Pinpoint the cell where the given text exists, returning its (x, y) midpoint coordinate. 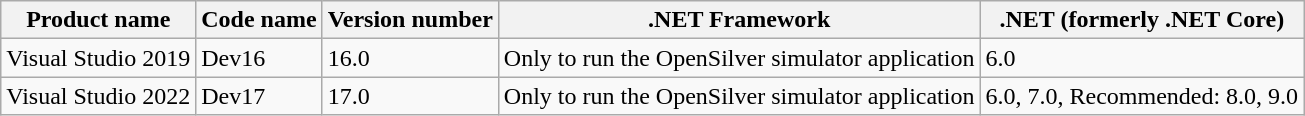
Version number (410, 20)
Visual Studio 2022 (98, 96)
6.0 (1142, 58)
.NET (formerly .NET Core) (1142, 20)
Dev16 (259, 58)
Dev17 (259, 96)
.NET Framework (739, 20)
Visual Studio 2019 (98, 58)
6.0, 7.0, Recommended: 8.0, 9.0 (1142, 96)
Product name (98, 20)
16.0 (410, 58)
17.0 (410, 96)
Code name (259, 20)
